Capture the cell that displays the provided text and extract its (X, Y) central coordinate. 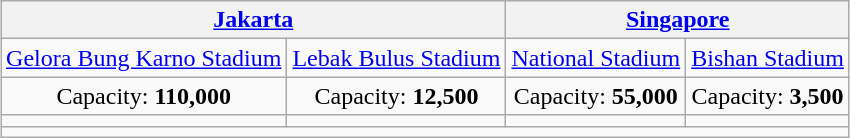
Bishan Stadium (768, 58)
Capacity: 3,500 (768, 96)
Jakarta (254, 20)
Capacity: 55,000 (596, 96)
Capacity: 12,500 (396, 96)
Gelora Bung Karno Stadium (144, 58)
National Stadium (596, 58)
Capacity: 110,000 (144, 96)
Singapore (678, 20)
Lebak Bulus Stadium (396, 58)
